Determine the [x, y] coordinate at the center of the cell enclosing the given text.  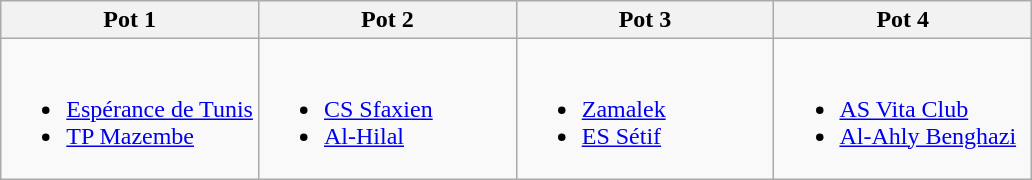
Pot 1 [130, 20]
Zamalek ES Sétif [645, 109]
Pot 2 [387, 20]
Espérance de Tunis TP Mazembe [130, 109]
AS Vita Club Al-Ahly Benghazi [903, 109]
Pot 4 [903, 20]
Pot 3 [645, 20]
CS Sfaxien Al-Hilal [387, 109]
